Output the [X, Y] coordinate of the center of the cell containing the given text.  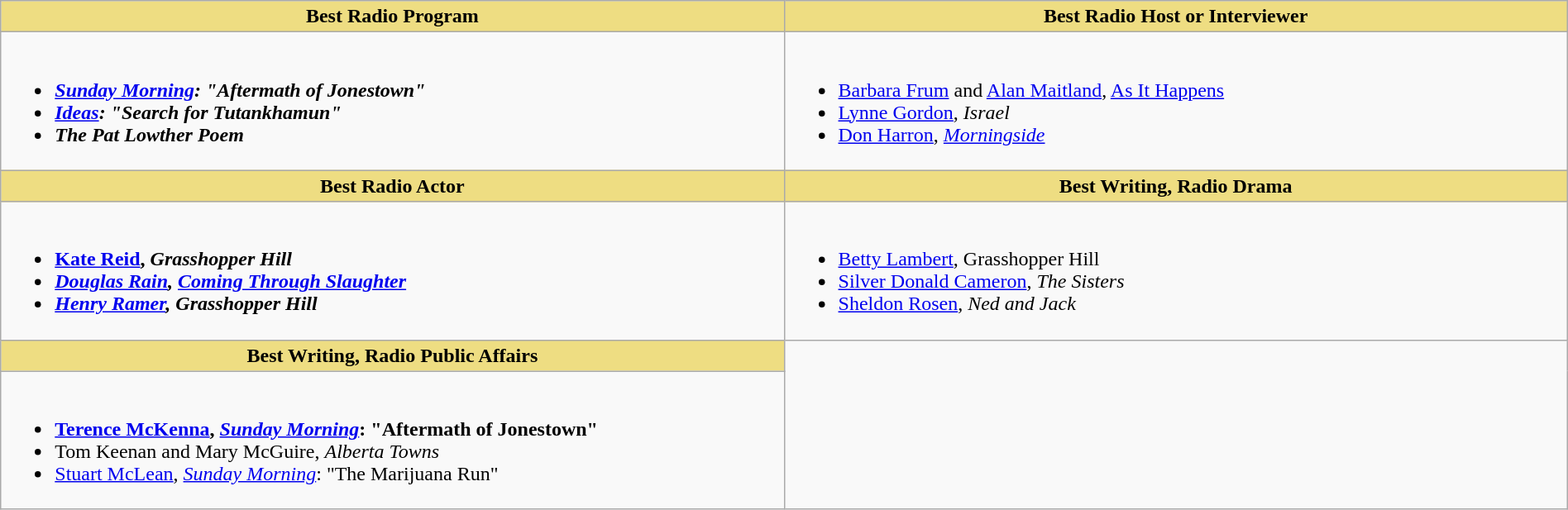
Betty Lambert, Grasshopper HillSilver Donald Cameron, The SistersSheldon Rosen, Ned and Jack [1176, 271]
Kate Reid, Grasshopper HillDouglas Rain, Coming Through SlaughterHenry Ramer, Grasshopper Hill [392, 271]
Best Radio Actor [392, 186]
Best Radio Host or Interviewer [1176, 17]
Sunday Morning: "Aftermath of Jonestown"Ideas: "Search for Tutankhamun"The Pat Lowther Poem [392, 101]
Barbara Frum and Alan Maitland, As It HappensLynne Gordon, IsraelDon Harron, Morningside [1176, 101]
Terence McKenna, Sunday Morning: "Aftermath of Jonestown"Tom Keenan and Mary McGuire, Alberta TownsStuart McLean, Sunday Morning: "The Marijuana Run" [392, 440]
Best Radio Program [392, 17]
Best Writing, Radio Drama [1176, 186]
Best Writing, Radio Public Affairs [392, 355]
